Pinpoint the cell where the given text exists, returning its [x, y] midpoint coordinate. 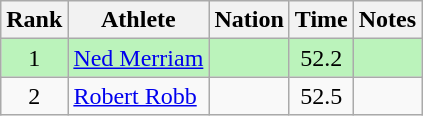
52.2 [321, 58]
1 [34, 58]
Nation [249, 20]
Time [321, 20]
Athlete [138, 20]
Rank [34, 20]
Robert Robb [138, 96]
Notes [387, 20]
2 [34, 96]
52.5 [321, 96]
Ned Merriam [138, 58]
